Locate the cell with the specified text and output its [x, y] center coordinate. 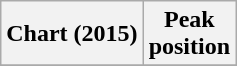
Chart (2015) [72, 34]
Peakposition [189, 34]
